For the text-containing cell, return its midpoint in [x, y] coordinate format. 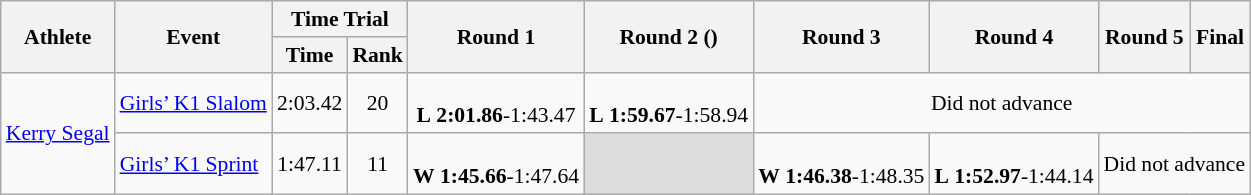
11 [378, 164]
Round 4 [1014, 36]
L 1:52.97-1:44.14 [1014, 164]
L 2:01.86-1:43.47 [496, 102]
W 1:45.66-1:47.64 [496, 164]
Athlete [58, 36]
Round 1 [496, 36]
Event [194, 36]
Rank [378, 55]
Round 5 [1145, 36]
Final [1220, 36]
Time [310, 55]
Kerry Segal [58, 133]
Round 2 () [668, 36]
Girls’ K1 Sprint [194, 164]
Round 3 [841, 36]
W 1:46.38-1:48.35 [841, 164]
1:47.11 [310, 164]
Time Trial [340, 19]
L 1:59.67-1:58.94 [668, 102]
20 [378, 102]
Girls’ K1 Slalom [194, 102]
2:03.42 [310, 102]
